Scan for the cell matching the given text and deliver its (x, y) coordinate at center. 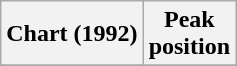
Peakposition (189, 34)
Chart (1992) (72, 34)
